Scan for the cell matching the given text and deliver its [X, Y] coordinate at center. 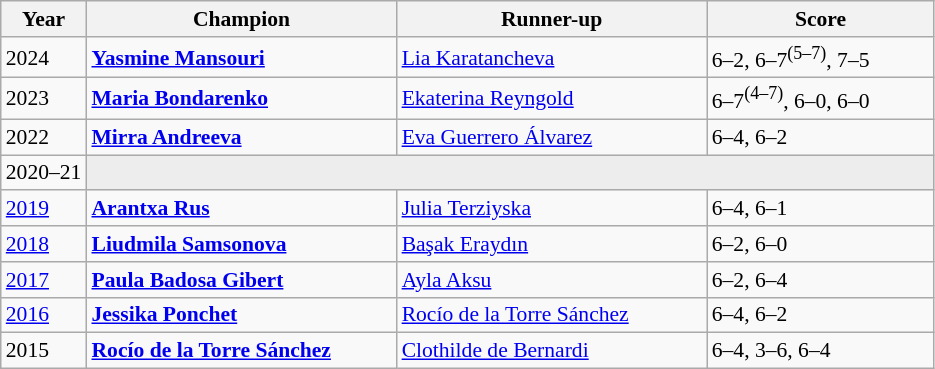
2023 [44, 98]
Maria Bondarenko [241, 98]
Başak Eraydın [552, 244]
Lia Karatancheva [552, 58]
Runner-up [552, 19]
2020–21 [44, 173]
Liudmila Samsonova [241, 244]
2016 [44, 316]
2019 [44, 209]
2017 [44, 280]
Julia Terziyska [552, 209]
Ayla Aksu [552, 280]
Arantxa Rus [241, 209]
6–2, 6–4 [821, 280]
6–2, 6–7(5–7), 7–5 [821, 58]
Ekaterina Reyngold [552, 98]
2024 [44, 58]
2018 [44, 244]
6–2, 6–0 [821, 244]
Paula Badosa Gibert [241, 280]
Champion [241, 19]
6–4, 6–1 [821, 209]
6–4, 3–6, 6–4 [821, 351]
Yasmine Mansouri [241, 58]
Clothilde de Bernardi [552, 351]
2022 [44, 137]
Year [44, 19]
Jessika Ponchet [241, 316]
Eva Guerrero Álvarez [552, 137]
2015 [44, 351]
Mirra Andreeva [241, 137]
Score [821, 19]
6–7(4–7), 6–0, 6–0 [821, 98]
